Detect which cell encompasses the target text, then output its (X, Y) center coordinate. 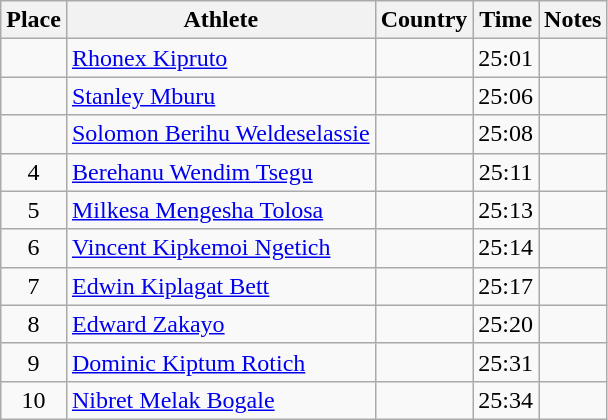
Stanley Mburu (220, 96)
Berehanu Wendim Tsegu (220, 172)
4 (34, 172)
5 (34, 210)
Milkesa Mengesha Tolosa (220, 210)
9 (34, 362)
25:13 (506, 210)
25:11 (506, 172)
Nibret Melak Bogale (220, 400)
Solomon Berihu Weldeselassie (220, 134)
25:14 (506, 248)
10 (34, 400)
8 (34, 324)
Edwin Kiplagat Bett (220, 286)
Dominic Kiptum Rotich (220, 362)
Country (424, 20)
Athlete (220, 20)
25:01 (506, 58)
25:20 (506, 324)
25:08 (506, 134)
Notes (573, 20)
Place (34, 20)
25:17 (506, 286)
Rhonex Kipruto (220, 58)
Vincent Kipkemoi Ngetich (220, 248)
25:31 (506, 362)
7 (34, 286)
25:06 (506, 96)
25:34 (506, 400)
6 (34, 248)
Edward Zakayo (220, 324)
Time (506, 20)
